Pinpoint the cell where the given text exists, returning its [X, Y] midpoint coordinate. 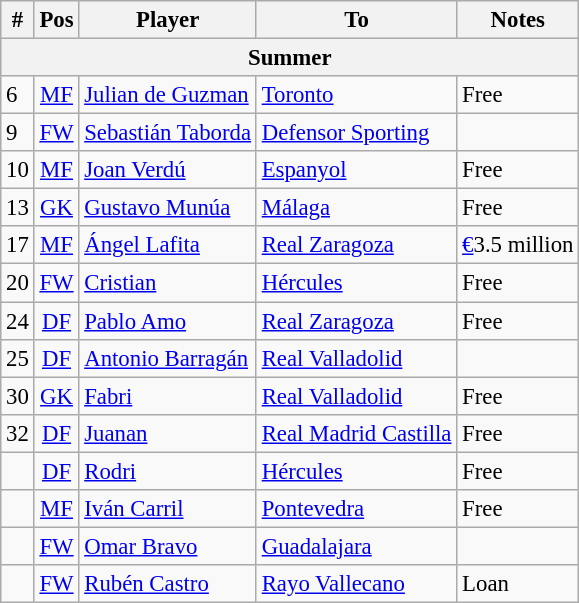
20 [18, 283]
Málaga [356, 208]
Gustavo Munúa [168, 208]
To [356, 20]
Guadalajara [356, 546]
10 [18, 170]
Iván Carril [168, 509]
Juanan [168, 433]
Defensor Sporting [356, 133]
Pos [56, 20]
Rodri [168, 471]
30 [18, 396]
6 [18, 95]
Toronto [356, 95]
Rubén Castro [168, 584]
Loan [518, 584]
Omar Bravo [168, 546]
Antonio Barragán [168, 358]
32 [18, 433]
9 [18, 133]
Fabri [168, 396]
Summer [290, 58]
€3.5 million [518, 245]
Cristian [168, 283]
Ángel Lafita [168, 245]
Pablo Amo [168, 321]
Player [168, 20]
Joan Verdú [168, 170]
17 [18, 245]
Pontevedra [356, 509]
Julian de Guzman [168, 95]
24 [18, 321]
Real Madrid Castilla [356, 433]
# [18, 20]
Notes [518, 20]
Espanyol [356, 170]
13 [18, 208]
25 [18, 358]
Sebastián Taborda [168, 133]
Rayo Vallecano [356, 584]
